Find where the given text appears and provide that cell's center as (x, y) coordinate. 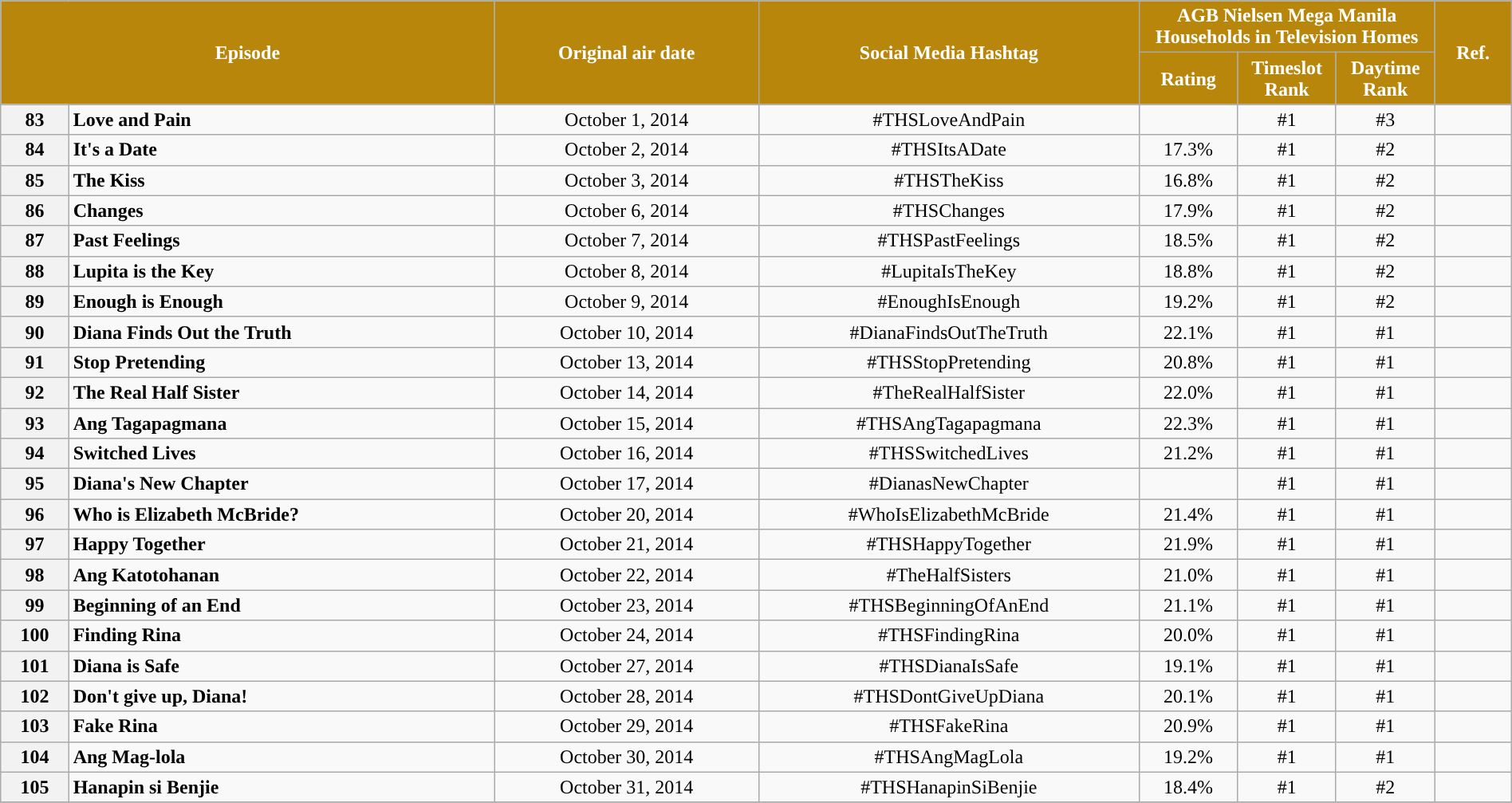
18.5% (1188, 241)
98 (35, 575)
Enough is Enough (282, 301)
#THSLoveAndPain (949, 120)
Ang Tagapagmana (282, 423)
#THSFakeRina (949, 726)
AGB Nielsen Mega Manila Households in Television Homes (1287, 27)
92 (35, 392)
October 21, 2014 (627, 545)
20.9% (1188, 726)
18.4% (1188, 787)
October 2, 2014 (627, 150)
21.0% (1188, 575)
Original air date (627, 53)
#EnoughIsEnough (949, 301)
October 8, 2014 (627, 271)
Rating (1188, 78)
Happy Together (282, 545)
October 16, 2014 (627, 454)
#THSPastFeelings (949, 241)
22.1% (1188, 332)
October 28, 2014 (627, 696)
22.0% (1188, 392)
October 17, 2014 (627, 484)
October 24, 2014 (627, 636)
October 22, 2014 (627, 575)
October 29, 2014 (627, 726)
17.3% (1188, 150)
20.0% (1188, 636)
Ang Mag-lola (282, 757)
87 (35, 241)
October 27, 2014 (627, 666)
The Real Half Sister (282, 392)
#THSDontGiveUpDiana (949, 696)
89 (35, 301)
#THSStopPretending (949, 362)
#THSTheKiss (949, 180)
94 (35, 454)
#THSChanges (949, 211)
October 30, 2014 (627, 757)
October 3, 2014 (627, 180)
20.1% (1188, 696)
October 31, 2014 (627, 787)
Love and Pain (282, 120)
105 (35, 787)
16.8% (1188, 180)
83 (35, 120)
Don't give up, Diana! (282, 696)
88 (35, 271)
104 (35, 757)
#3 (1385, 120)
101 (35, 666)
#THSBeginningOfAnEnd (949, 605)
97 (35, 545)
October 23, 2014 (627, 605)
Past Feelings (282, 241)
Episode (247, 53)
October 7, 2014 (627, 241)
Timeslot Rank (1287, 78)
#WhoIsElizabethMcBride (949, 514)
Switched Lives (282, 454)
91 (35, 362)
Diana is Safe (282, 666)
22.3% (1188, 423)
October 6, 2014 (627, 211)
October 20, 2014 (627, 514)
Ang Katotohanan (282, 575)
Diana Finds Out the Truth (282, 332)
October 10, 2014 (627, 332)
Who is Elizabeth McBride? (282, 514)
21.9% (1188, 545)
85 (35, 180)
96 (35, 514)
#THSAngMagLola (949, 757)
October 15, 2014 (627, 423)
21.4% (1188, 514)
October 14, 2014 (627, 392)
95 (35, 484)
Daytime Rank (1385, 78)
102 (35, 696)
#THSAngTagapagmana (949, 423)
#DianaFindsOutTheTruth (949, 332)
October 9, 2014 (627, 301)
#THSItsADate (949, 150)
100 (35, 636)
#THSHappyTogether (949, 545)
21.1% (1188, 605)
19.1% (1188, 666)
Hanapin si Benjie (282, 787)
18.8% (1188, 271)
84 (35, 150)
It's a Date (282, 150)
Stop Pretending (282, 362)
#LupitaIsTheKey (949, 271)
Beginning of an End (282, 605)
99 (35, 605)
21.2% (1188, 454)
90 (35, 332)
20.8% (1188, 362)
Lupita is the Key (282, 271)
#THSSwitchedLives (949, 454)
Diana's New Chapter (282, 484)
#DianasNewChapter (949, 484)
#THSFindingRina (949, 636)
Fake Rina (282, 726)
17.9% (1188, 211)
Changes (282, 211)
Finding Rina (282, 636)
Social Media Hashtag (949, 53)
#TheRealHalfSister (949, 392)
#THSDianaIsSafe (949, 666)
October 1, 2014 (627, 120)
#TheHalfSisters (949, 575)
103 (35, 726)
93 (35, 423)
86 (35, 211)
October 13, 2014 (627, 362)
The Kiss (282, 180)
Ref. (1473, 53)
#THSHanapinSiBenjie (949, 787)
